Determine the (x, y) coordinate at the center of the cell enclosing the given text.  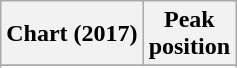
Chart (2017) (72, 34)
Peakposition (189, 34)
